Pinpoint the cell where the given text exists, returning its (x, y) midpoint coordinate. 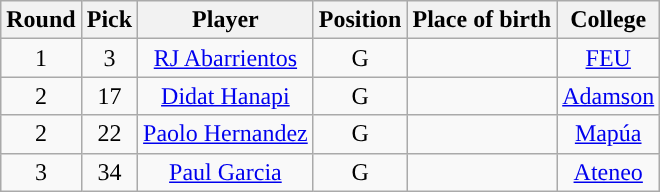
17 (109, 96)
Position (360, 20)
College (608, 20)
Mapúa (608, 134)
34 (109, 172)
Round (41, 20)
Paolo Hernandez (226, 134)
1 (41, 58)
Paul Garcia (226, 172)
Ateneo (608, 172)
Pick (109, 20)
RJ Abarrientos (226, 58)
22 (109, 134)
Adamson (608, 96)
Place of birth (482, 20)
FEU (608, 58)
Player (226, 20)
Didat Hanapi (226, 96)
